Capture the cell that displays the provided text and extract its [x, y] central coordinate. 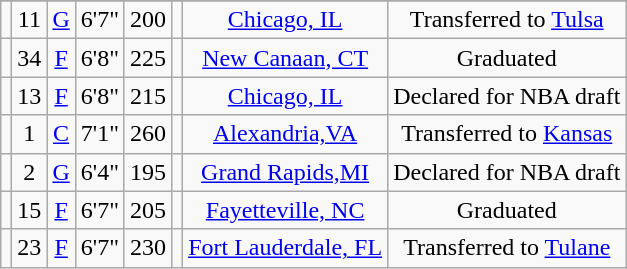
Grand Rapids,MI [286, 172]
Transferred to Kansas [507, 134]
215 [148, 96]
7'1" [100, 134]
2 [30, 172]
205 [148, 210]
Transferred to Tulsa [507, 20]
23 [30, 248]
195 [148, 172]
Alexandria,VA [286, 134]
C [61, 134]
Transferred to Tulane [507, 248]
Fayetteville, NC [286, 210]
200 [148, 20]
Fort Lauderdale, FL [286, 248]
6'4" [100, 172]
230 [148, 248]
15 [30, 210]
34 [30, 58]
11 [30, 20]
225 [148, 58]
1 [30, 134]
260 [148, 134]
13 [30, 96]
New Canaan, CT [286, 58]
